Pinpoint the cell where the given text exists, returning its [x, y] midpoint coordinate. 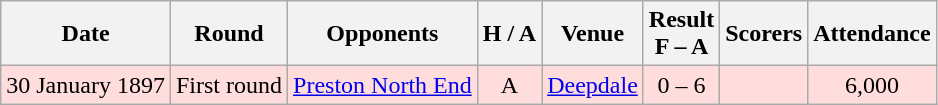
Venue [593, 34]
0 – 6 [681, 85]
6,000 [872, 85]
Date [86, 34]
First round [228, 85]
H / A [509, 34]
ResultF – A [681, 34]
Scorers [764, 34]
Attendance [872, 34]
Deepdale [593, 85]
30 January 1897 [86, 85]
A [509, 85]
Preston North End [383, 85]
Opponents [383, 34]
Round [228, 34]
